Pinpoint the cell where the given text exists, returning its (x, y) midpoint coordinate. 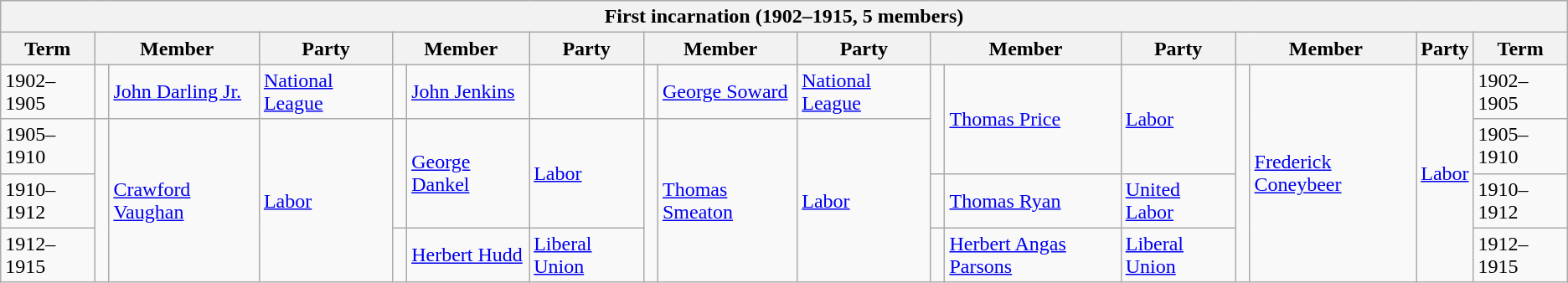
Thomas Price (1033, 119)
First incarnation (1902–1915, 5 members) (784, 17)
Frederick Coneybeer (1333, 173)
Herbert Angas Parsons (1033, 255)
George Dankel (468, 173)
United Labor (1178, 201)
Thomas Ryan (1033, 201)
Crawford Vaughan (184, 201)
John Jenkins (468, 92)
Thomas Smeaton (727, 201)
George Soward (727, 92)
John Darling Jr. (184, 92)
Herbert Hudd (468, 255)
